Capture the cell that displays the provided text and extract its (X, Y) central coordinate. 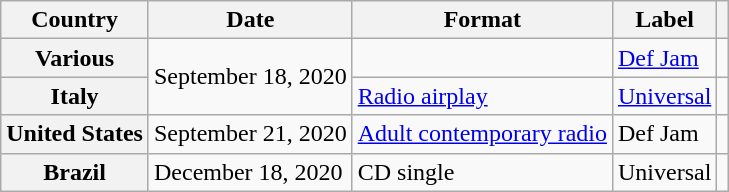
Date (250, 20)
Format (482, 20)
Country (75, 20)
Adult contemporary radio (482, 134)
December 18, 2020 (250, 172)
CD single (482, 172)
Various (75, 58)
Italy (75, 96)
September 21, 2020 (250, 134)
September 18, 2020 (250, 77)
United States (75, 134)
Label (664, 20)
Radio airplay (482, 96)
Brazil (75, 172)
